Identify which cell holds the provided text, then report its (x, y) central coordinate. 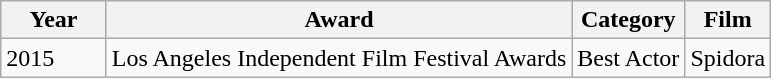
2015 (54, 58)
Category (628, 20)
Best Actor (628, 58)
Los Angeles Independent Film Festival Awards (338, 58)
Film (728, 20)
Spidora (728, 58)
Award (338, 20)
Year (54, 20)
